Detect which cell encompasses the target text, then output its [x, y] center coordinate. 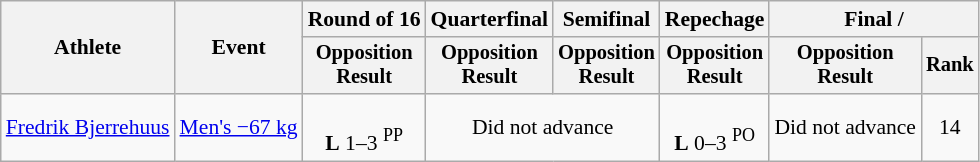
L 0–3 PO [715, 128]
L 1–3 PP [364, 128]
Athlete [88, 48]
Rank [950, 66]
Event [239, 48]
Men's −67 kg [239, 128]
Repechage [715, 19]
Fredrik Bjerrehuus [88, 128]
14 [950, 128]
Final / [874, 19]
Semifinal [606, 19]
Quarterfinal [490, 19]
Round of 16 [364, 19]
